Extract the [x, y] coordinate from the center of the cell holding the provided text.  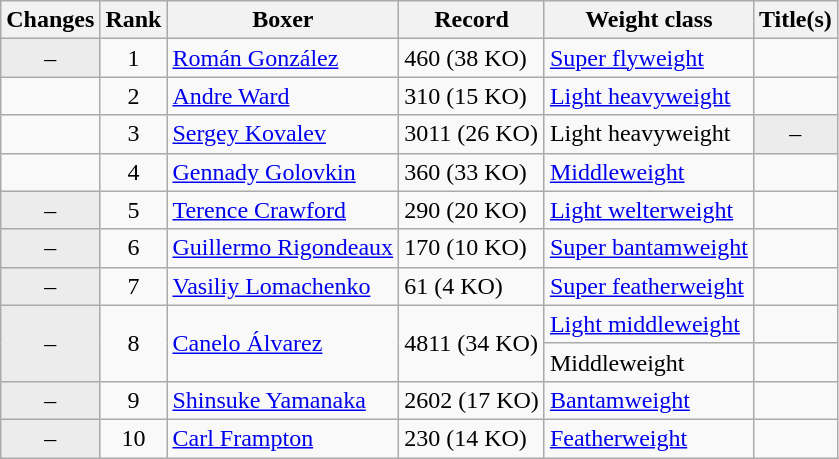
Terence Crawford [283, 210]
Title(s) [795, 20]
61 (4 KO) [472, 286]
Super featherweight [648, 286]
3 [134, 134]
Weight class [648, 20]
Record [472, 20]
Guillermo Rigondeaux [283, 248]
8 [134, 343]
290 (20 KO) [472, 210]
1 [134, 58]
4811 (34 KO) [472, 343]
3011 (26 KO) [472, 134]
7 [134, 286]
Super flyweight [648, 58]
Andre Ward [283, 96]
Vasiliy Lomachenko [283, 286]
Rank [134, 20]
2602 (17 KO) [472, 400]
360 (33 KO) [472, 172]
6 [134, 248]
Bantamweight [648, 400]
Changes [50, 20]
230 (14 KO) [472, 438]
5 [134, 210]
Carl Frampton [283, 438]
4 [134, 172]
2 [134, 96]
Shinsuke Yamanaka [283, 400]
Román González [283, 58]
Sergey Kovalev [283, 134]
170 (10 KO) [472, 248]
Super bantamweight [648, 248]
Light welterweight [648, 210]
10 [134, 438]
Light middleweight [648, 324]
460 (38 KO) [472, 58]
Featherweight [648, 438]
310 (15 KO) [472, 96]
9 [134, 400]
Canelo Álvarez [283, 343]
Boxer [283, 20]
Gennady Golovkin [283, 172]
